Extract the (X, Y) coordinate from the center of the cell holding the provided text.  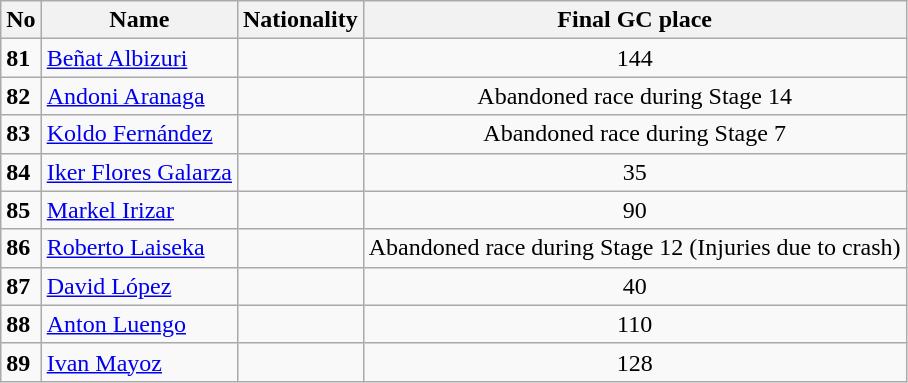
Final GC place (634, 20)
90 (634, 210)
89 (21, 362)
Andoni Aranaga (139, 96)
Nationality (300, 20)
86 (21, 248)
144 (634, 58)
Markel Irizar (139, 210)
128 (634, 362)
84 (21, 172)
83 (21, 134)
David López (139, 286)
Iker Flores Galarza (139, 172)
Beñat Albizuri (139, 58)
Abandoned race during Stage 14 (634, 96)
No (21, 20)
88 (21, 324)
110 (634, 324)
85 (21, 210)
Roberto Laiseka (139, 248)
Abandoned race during Stage 7 (634, 134)
Ivan Mayoz (139, 362)
Abandoned race during Stage 12 (Injuries due to crash) (634, 248)
40 (634, 286)
81 (21, 58)
Koldo Fernández (139, 134)
82 (21, 96)
Anton Luengo (139, 324)
35 (634, 172)
87 (21, 286)
Name (139, 20)
